For the text-containing cell, return its midpoint in [X, Y] coordinate format. 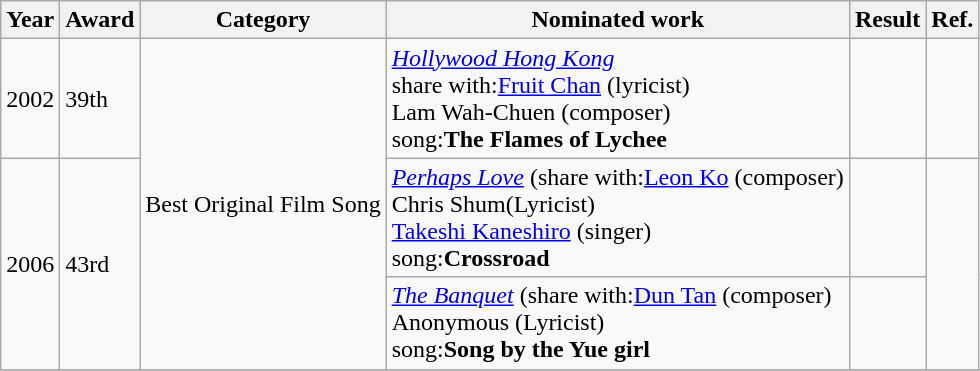
Category [263, 20]
2006 [30, 264]
Best Original Film Song [263, 204]
43rd [100, 264]
Perhaps Love (share with:Leon Ko (composer)Chris Shum(Lyricist) Takeshi Kaneshiro (singer)song:Crossroad [618, 218]
Result [887, 20]
2002 [30, 98]
Year [30, 20]
39th [100, 98]
Ref. [952, 20]
Award [100, 20]
Nominated work [618, 20]
The Banquet (share with:Dun Tan (composer)Anonymous (Lyricist)song:Song by the Yue girl [618, 323]
Hollywood Hong Kong share with:Fruit Chan (lyricist) Lam Wah-Chuen (composer)song:The Flames of Lychee [618, 98]
